Find where the given text appears and provide that cell's center as [X, Y] coordinate. 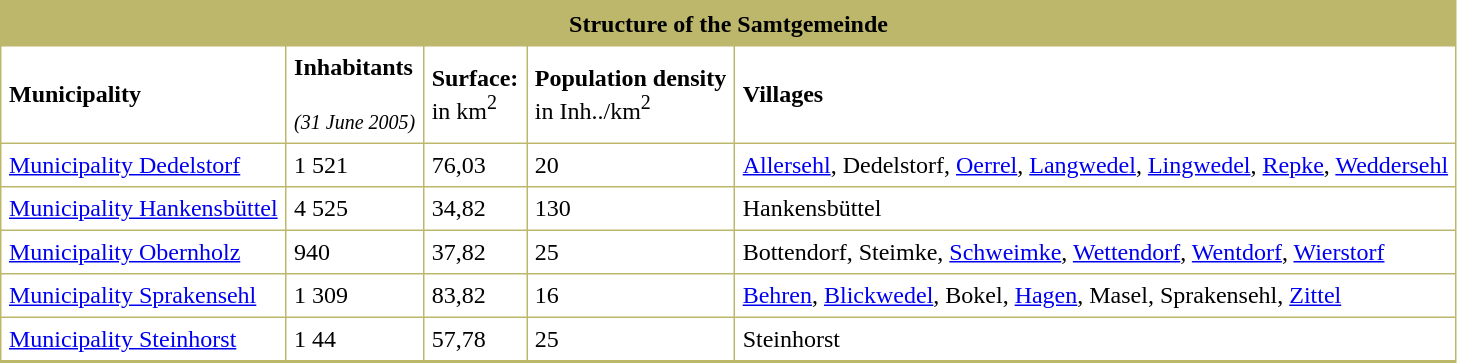
37,82 [475, 252]
Population densityin Inh../km2 [630, 94]
Bottendorf, Steimke, Schweimke, Wettendorf, Wentdorf, Wierstorf [1095, 252]
Steinhorst [1095, 339]
Municipality Obernholz [144, 252]
57,78 [475, 339]
Municipality Hankensbüttel [144, 209]
16 [630, 295]
34,82 [475, 209]
Behren, Blickwedel, Bokel, Hagen, Masel, Sprakensehl, Zittel [1095, 295]
4 525 [355, 209]
130 [630, 209]
76,03 [475, 165]
20 [630, 165]
Villages [1095, 94]
Municipality Steinhorst [144, 339]
Municipality Sprakensehl [144, 295]
Inhabitants(31 June 2005) [355, 94]
Municipality [144, 94]
83,82 [475, 295]
Surface:in km2 [475, 94]
1 309 [355, 295]
Allersehl, Dedelstorf, Oerrel, Langwedel, Lingwedel, Repke, Weddersehl [1095, 165]
1 521 [355, 165]
1 44 [355, 339]
Municipality Dedelstorf [144, 165]
940 [355, 252]
Hankensbüttel [1095, 209]
Structure of the Samtgemeinde [729, 24]
